Extract the [X, Y] coordinate from the center of the cell holding the provided text.  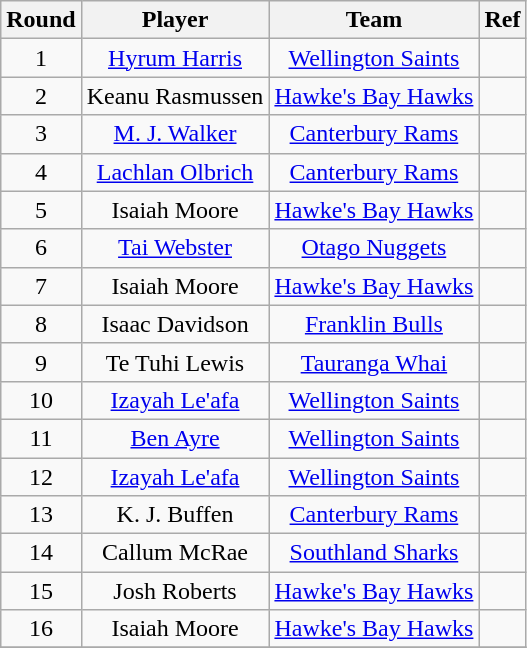
3 [41, 134]
Franklin Bulls [374, 324]
2 [41, 96]
Round [41, 20]
M. J. Walker [175, 134]
Player [175, 20]
7 [41, 286]
5 [41, 210]
Ref [502, 20]
4 [41, 172]
Ben Ayre [175, 438]
Team [374, 20]
Otago Nuggets [374, 248]
Lachlan Olbrich [175, 172]
Te Tuhi Lewis [175, 362]
Hyrum Harris [175, 58]
13 [41, 515]
Keanu Rasmussen [175, 96]
Tai Webster [175, 248]
16 [41, 629]
Callum McRae [175, 553]
10 [41, 400]
1 [41, 58]
8 [41, 324]
Southland Sharks [374, 553]
6 [41, 248]
K. J. Buffen [175, 515]
9 [41, 362]
11 [41, 438]
Tauranga Whai [374, 362]
14 [41, 553]
15 [41, 591]
Josh Roberts [175, 591]
Isaac Davidson [175, 324]
12 [41, 477]
